Return the (x, y) coordinate for the center point of the cell that contains the specified text.  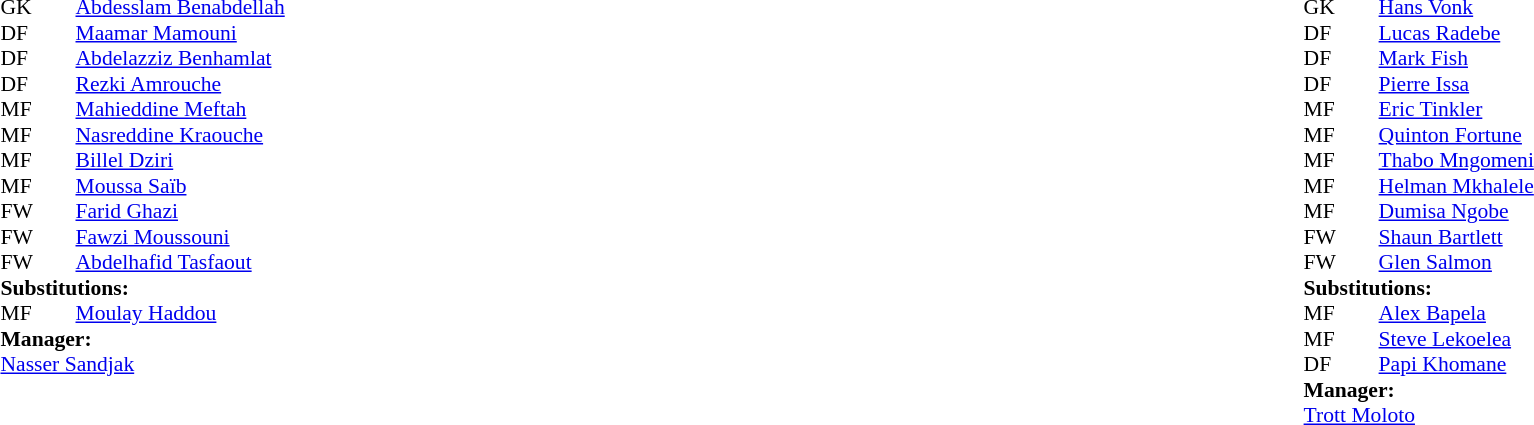
Steve Lekoelea (1456, 339)
Rezki Amrouche (180, 84)
Lucas Radebe (1456, 33)
Mark Fish (1456, 59)
Helman Mkhalele (1456, 186)
Mahieddine Meftah (180, 109)
Alex Bapela (1456, 313)
Farid Ghazi (180, 211)
Moussa Saïb (180, 186)
Abdelazziz Benhamlat (180, 59)
Maamar Mamouni (180, 33)
Nasreddine Kraouche (180, 135)
Glen Salmon (1456, 263)
Nasser Sandjak (142, 365)
Eric Tinkler (1456, 109)
Papi Khomane (1456, 365)
Shaun Bartlett (1456, 237)
Fawzi Moussouni (180, 237)
Pierre Issa (1456, 84)
Dumisa Ngobe (1456, 211)
Thabo Mngomeni (1456, 161)
Abdelhafid Tasfaout (180, 263)
Billel Dziri (180, 161)
Quinton Fortune (1456, 135)
Moulay Haddou (180, 313)
